Find where the given text appears and provide that cell's center as (X, Y) coordinate. 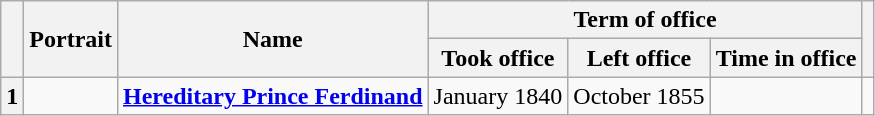
January 1840 (498, 96)
Name (272, 39)
Term of office (645, 20)
Time in office (786, 58)
October 1855 (639, 96)
Left office (639, 58)
Took office (498, 58)
Portrait (71, 39)
1 (12, 96)
Hereditary Prince Ferdinand (272, 96)
